Determine the (X, Y) coordinate at the center of the cell enclosing the given text.  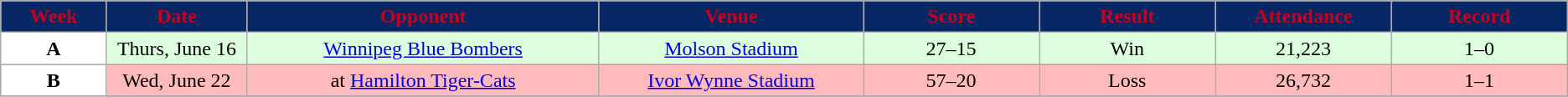
57–20 (952, 80)
at Hamilton Tiger-Cats (423, 80)
Week (54, 17)
1–1 (1479, 80)
Opponent (423, 17)
21,223 (1303, 48)
Wed, June 22 (177, 80)
Molson Stadium (730, 48)
Win (1127, 48)
B (54, 80)
Venue (730, 17)
1–0 (1479, 48)
Thurs, June 16 (177, 48)
Attendance (1303, 17)
Score (952, 17)
27–15 (952, 48)
A (54, 48)
Record (1479, 17)
Winnipeg Blue Bombers (423, 48)
Ivor Wynne Stadium (730, 80)
Result (1127, 17)
Date (177, 17)
Loss (1127, 80)
26,732 (1303, 80)
